Output the (X, Y) coordinate of the center of the cell containing the given text.  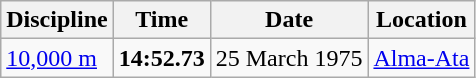
Time (162, 20)
Alma-Ata (422, 58)
Discipline (57, 20)
Location (422, 20)
10,000 m (57, 58)
14:52.73 (162, 58)
25 March 1975 (289, 58)
Date (289, 20)
